From the cell containing the given text, extract its center point as (x, y) coordinate. 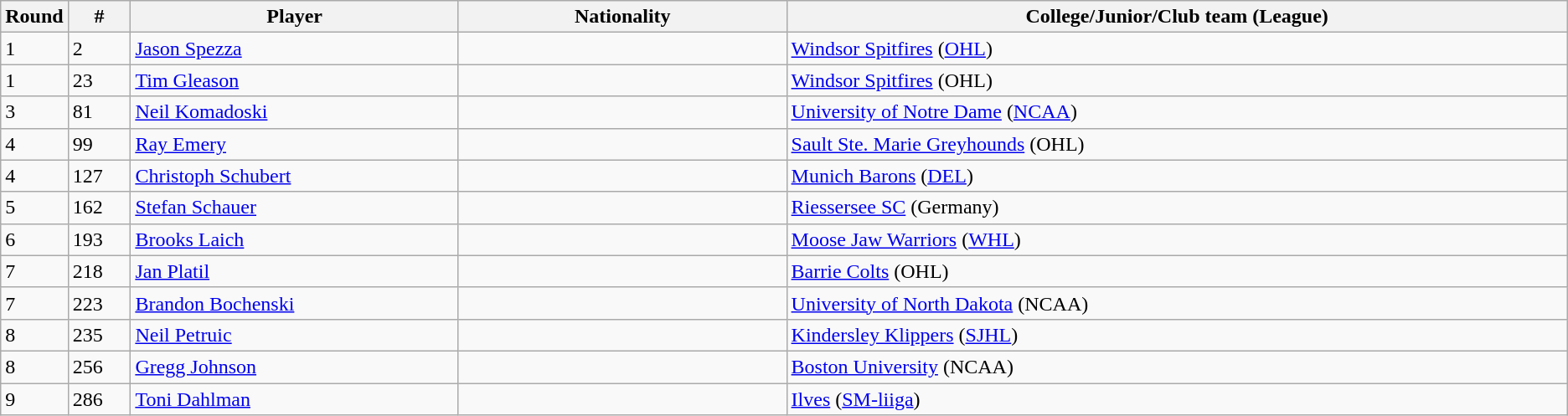
Riessersee SC (Germany) (1177, 208)
Tim Gleason (295, 80)
Sault Ste. Marie Greyhounds (OHL) (1177, 144)
127 (99, 176)
Neil Komadoski (295, 112)
Brooks Laich (295, 239)
Ilves (SM-liiga) (1177, 399)
235 (99, 335)
Toni Dahlman (295, 399)
286 (99, 399)
Munich Barons (DEL) (1177, 176)
223 (99, 303)
Nationality (622, 17)
Moose Jaw Warriors (WHL) (1177, 239)
# (99, 17)
6 (34, 239)
Barrie Colts (OHL) (1177, 271)
23 (99, 80)
Jan Platil (295, 271)
Christoph Schubert (295, 176)
Neil Petruic (295, 335)
99 (99, 144)
256 (99, 367)
Brandon Bochenski (295, 303)
Boston University (NCAA) (1177, 367)
Round (34, 17)
Ray Emery (295, 144)
81 (99, 112)
University of Notre Dame (NCAA) (1177, 112)
9 (34, 399)
218 (99, 271)
College/Junior/Club team (League) (1177, 17)
Jason Spezza (295, 49)
Gregg Johnson (295, 367)
University of North Dakota (NCAA) (1177, 303)
Stefan Schauer (295, 208)
Player (295, 17)
3 (34, 112)
5 (34, 208)
Kindersley Klippers (SJHL) (1177, 335)
162 (99, 208)
2 (99, 49)
193 (99, 239)
